Pinpoint the cell where the given text exists, returning its (X, Y) midpoint coordinate. 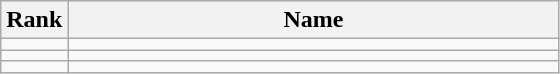
Rank (34, 20)
Name (314, 20)
